Provide the (x, y) coordinate of the cell's center where the given text is located.  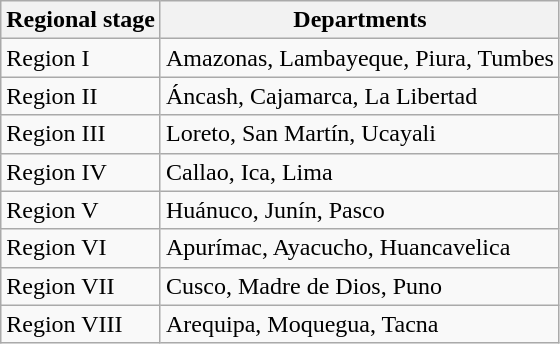
Region I (81, 58)
Region V (81, 210)
Cusco, Madre de Dios, Puno (360, 286)
Callao, Ica, Lima (360, 172)
Apurímac, Ayacucho, Huancavelica (360, 248)
Region II (81, 96)
Regional stage (81, 20)
Region VIII (81, 324)
Arequipa, Moquegua, Tacna (360, 324)
Huánuco, Junín, Pasco (360, 210)
Region IV (81, 172)
Region VII (81, 286)
Region VI (81, 248)
Departments (360, 20)
Loreto, San Martín, Ucayali (360, 134)
Áncash, Cajamarca, La Libertad (360, 96)
Region III (81, 134)
Amazonas, Lambayeque, Piura, Tumbes (360, 58)
